Extract the [x, y] coordinate from the center of the cell holding the provided text.  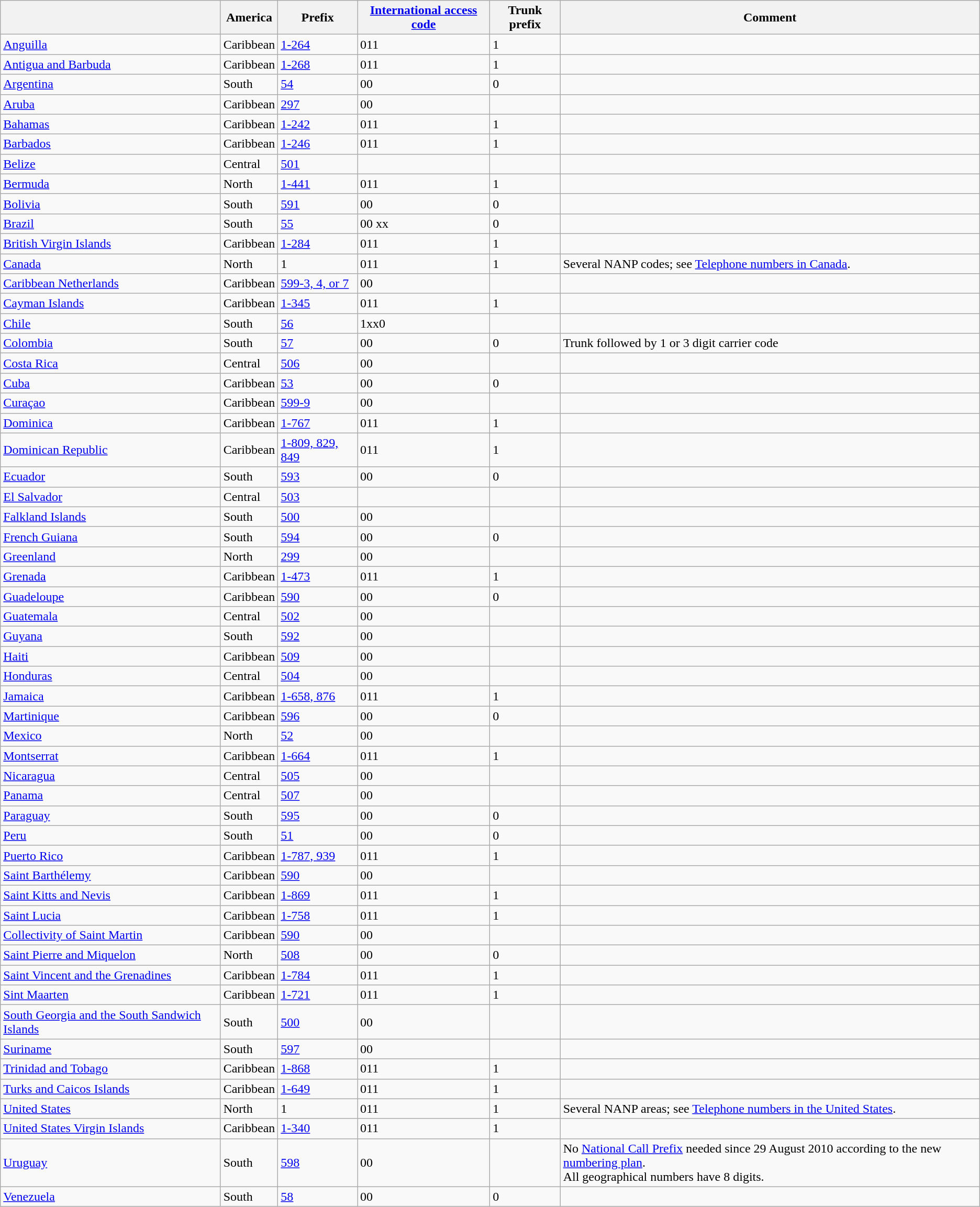
1-246 [318, 144]
Haiti [110, 656]
Saint Barthélemy [110, 875]
Grenada [110, 576]
Trunk prefix [525, 18]
Trinidad and Tobago [110, 1069]
Canada [110, 263]
58 [318, 1197]
Ecuador [110, 477]
British Virgin Islands [110, 243]
1-758 [318, 915]
1-268 [318, 64]
Costa Rica [110, 363]
509 [318, 656]
Puerto Rico [110, 855]
55 [318, 223]
Argentina [110, 84]
Aruba [110, 104]
599-3, 4, or 7 [318, 284]
Chile [110, 323]
Brazil [110, 223]
52 [318, 736]
598 [318, 1163]
297 [318, 104]
Bolivia [110, 204]
53 [318, 383]
French Guiana [110, 537]
501 [318, 164]
1-869 [318, 895]
Bermuda [110, 184]
Turks and Caicos Islands [110, 1089]
Guadeloupe [110, 596]
592 [318, 636]
505 [318, 776]
595 [318, 815]
593 [318, 477]
Curaçao [110, 403]
Several NANP codes; see Telephone numbers in Canada. [770, 263]
1-284 [318, 243]
Saint Vincent and the Grenadines [110, 975]
Suriname [110, 1049]
508 [318, 955]
1-809, 829, 849 [318, 450]
56 [318, 323]
Saint Pierre and Miquelon [110, 955]
57 [318, 343]
1-784 [318, 975]
596 [318, 716]
Antigua and Barbuda [110, 64]
Martinique [110, 716]
United States Virgin Islands [110, 1128]
594 [318, 537]
Venezuela [110, 1197]
Anguilla [110, 44]
1-340 [318, 1128]
591 [318, 204]
Guatemala [110, 617]
1-868 [318, 1069]
504 [318, 676]
1-441 [318, 184]
1-721 [318, 995]
Barbados [110, 144]
International access code [424, 18]
South Georgia and the South Sandwich Islands [110, 1022]
Comment [770, 18]
299 [318, 556]
Uruguay [110, 1163]
Cayman Islands [110, 304]
Greenland [110, 556]
502 [318, 617]
1-473 [318, 576]
Paraguay [110, 815]
Montserrat [110, 756]
1-649 [318, 1089]
United States [110, 1109]
Trunk followed by 1 or 3 digit carrier code [770, 343]
Sint Maarten [110, 995]
Dominican Republic [110, 450]
Collectivity of Saint Martin [110, 935]
1-242 [318, 124]
Mexico [110, 736]
Dominica [110, 423]
Guyana [110, 636]
1xx0 [424, 323]
America [249, 18]
54 [318, 84]
Panama [110, 796]
597 [318, 1049]
Prefix [318, 18]
1-664 [318, 756]
Bahamas [110, 124]
Belize [110, 164]
Nicaragua [110, 776]
51 [318, 835]
507 [318, 796]
Caribbean Netherlands [110, 284]
Colombia [110, 343]
El Salvador [110, 497]
1-787, 939 [318, 855]
Honduras [110, 676]
Several NANP areas; see Telephone numbers in the United States. [770, 1109]
599-9 [318, 403]
1-767 [318, 423]
1-658, 876 [318, 696]
Peru [110, 835]
506 [318, 363]
00 xx [424, 223]
Saint Lucia [110, 915]
503 [318, 497]
No National Call Prefix needed since 29 August 2010 according to the new numbering plan.All geographical numbers have 8 digits. [770, 1163]
Falkland Islands [110, 517]
Jamaica [110, 696]
1-264 [318, 44]
Saint Kitts and Nevis [110, 895]
Cuba [110, 383]
1-345 [318, 304]
